Detect which cell encompasses the target text, then output its (x, y) center coordinate. 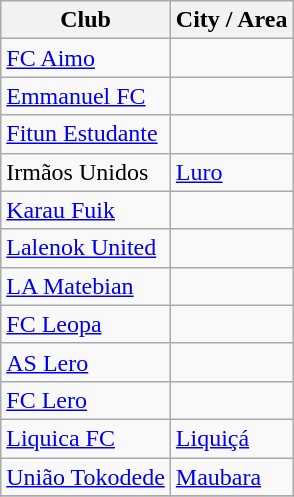
Lalenok United (86, 248)
Karau Fuik (86, 210)
LA Matebian (86, 286)
Liquica FC (86, 438)
City / Area (232, 20)
Club (86, 20)
AS Lero (86, 362)
União Tokodede (86, 477)
Maubara (232, 477)
FC Lero (86, 400)
FC Aimo (86, 58)
Fitun Estudante (86, 134)
Emmanuel FC (86, 96)
Irmãos Unidos (86, 172)
Luro (232, 172)
Liquiçá (232, 438)
FC Leopa (86, 324)
